Search for the cell housing the specified text and yield its (x, y) center coordinate. 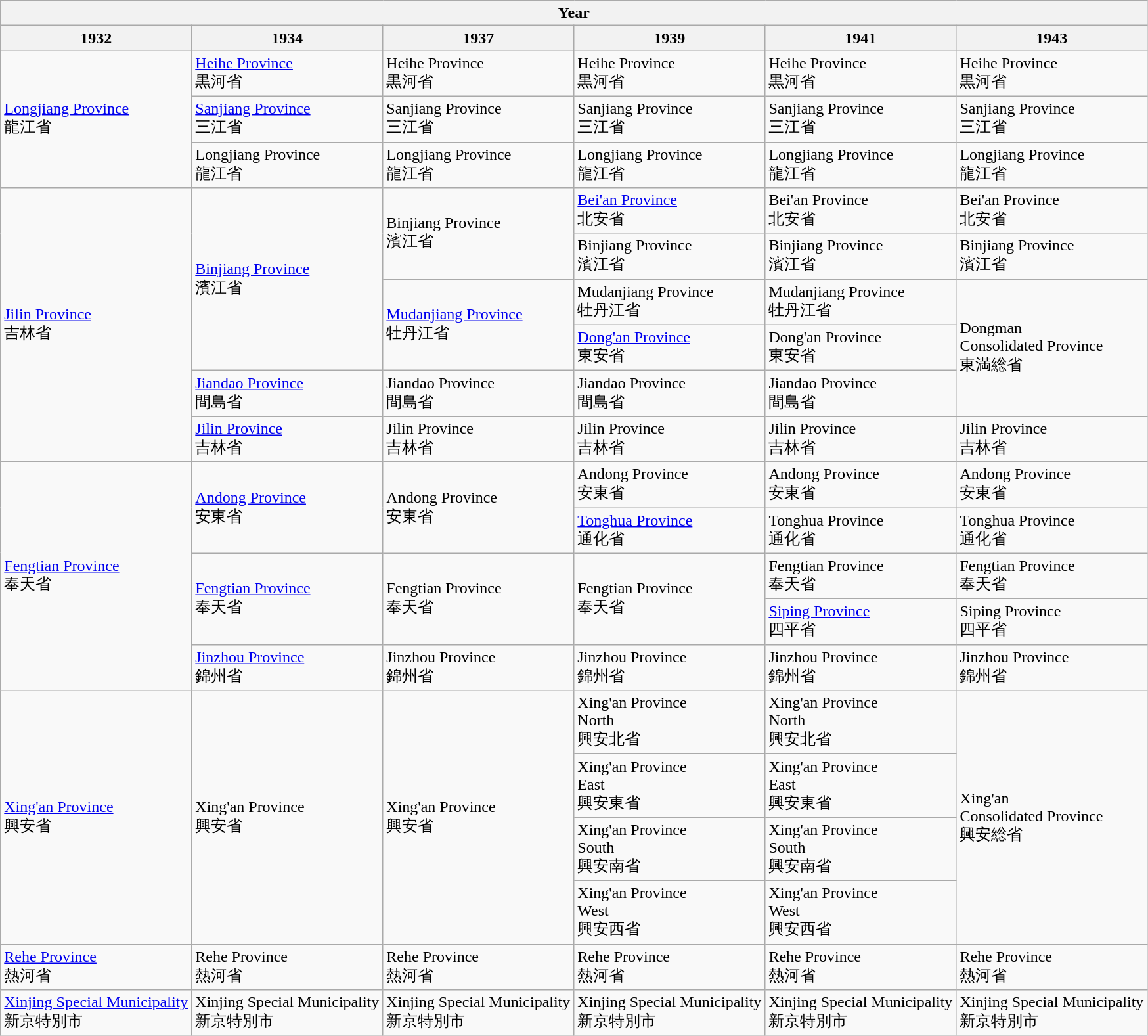
1943 (1052, 38)
1932 (96, 38)
Xing'anConsolidated Province興安総省 (1052, 817)
1934 (288, 38)
1941 (860, 38)
1937 (478, 38)
1939 (670, 38)
Year (574, 13)
DongmanConsolidated Province東満総省 (1052, 348)
